Search for the cell housing the specified text and yield its [x, y] center coordinate. 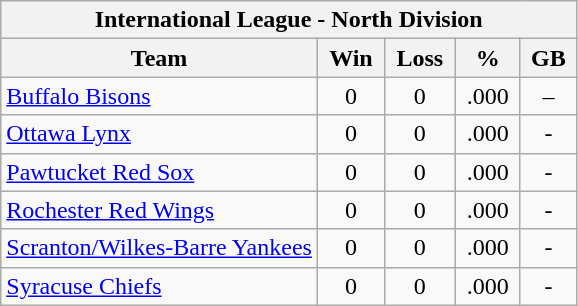
Scranton/Wilkes-Barre Yankees [160, 248]
– [548, 96]
GB [548, 58]
Ottawa Lynx [160, 134]
Buffalo Bisons [160, 96]
Syracuse Chiefs [160, 286]
Team [160, 58]
Win [350, 58]
Rochester Red Wings [160, 210]
Loss [420, 58]
% [488, 58]
Pawtucket Red Sox [160, 172]
International League - North Division [289, 20]
